Identify which cell holds the provided text, then report its (x, y) central coordinate. 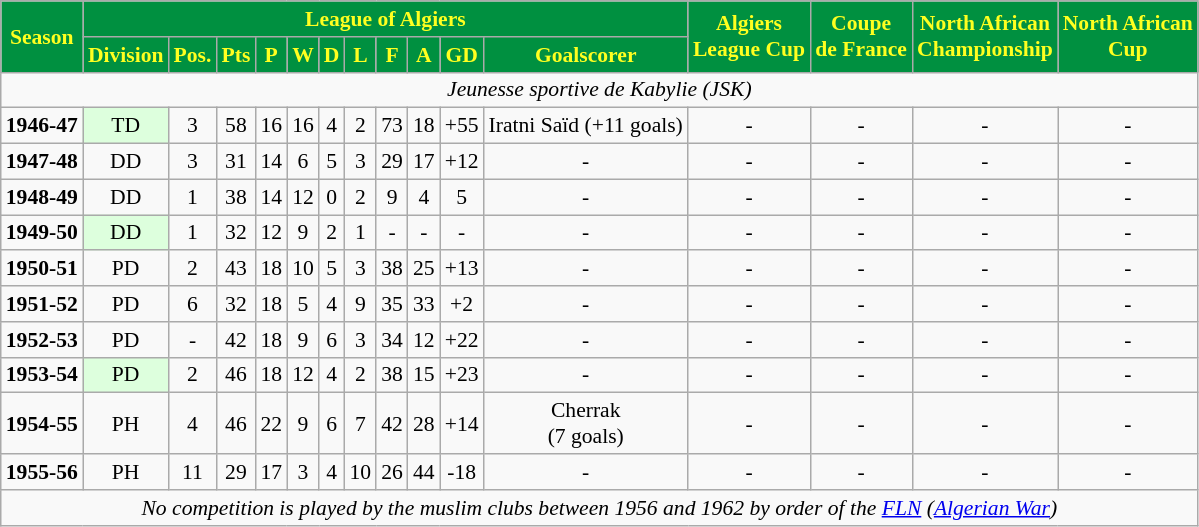
73 (392, 126)
+23 (462, 375)
28 (424, 424)
1954-55 (42, 424)
1946-47 (42, 126)
+2 (462, 304)
AlgiersLeague Cup (749, 36)
Jeunesse sportive de Kabylie (JSK) (600, 90)
+13 (462, 269)
P (271, 55)
+22 (462, 340)
L (361, 55)
-18 (462, 472)
TD (126, 126)
31 (236, 162)
+55 (462, 126)
35 (392, 304)
1947-48 (42, 162)
1952-53 (42, 340)
Pos. (193, 55)
25 (424, 269)
1951-52 (42, 304)
D (332, 55)
Coupede France (861, 36)
58 (236, 126)
43 (236, 269)
22 (271, 424)
Pts (236, 55)
15 (424, 375)
11 (193, 472)
1948-49 (42, 197)
F (392, 55)
GD (462, 55)
Goalscorer (586, 55)
Season (42, 36)
North AfricanCup (1128, 36)
A (424, 55)
Division (126, 55)
1955-56 (42, 472)
1949-50 (42, 233)
Cherrak(7 goals) (586, 424)
North AfricanChampionship (985, 36)
League of Algiers (386, 19)
1953-54 (42, 375)
+12 (462, 162)
0 (332, 197)
33 (424, 304)
34 (392, 340)
W (303, 55)
Iratni Saïd (+11 goals) (586, 126)
No competition is played by the muslim clubs between 1956 and 1962 by order of the FLN (Algerian War) (600, 508)
+14 (462, 424)
7 (361, 424)
44 (424, 472)
26 (392, 472)
1950-51 (42, 269)
